Scan for the cell matching the given text and deliver its [X, Y] coordinate at center. 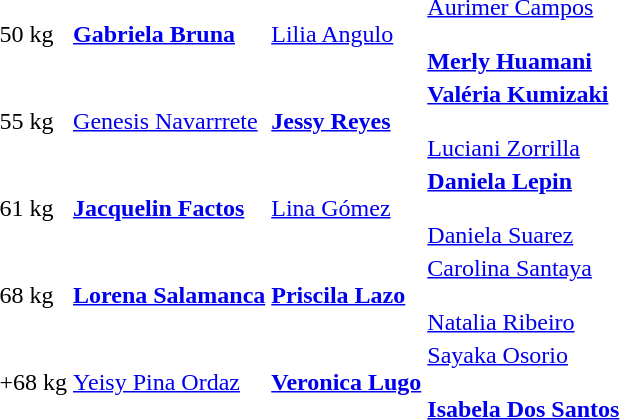
Lorena Salamanca [170, 295]
Lina Gómez [346, 208]
Jacquelin Factos [170, 208]
Priscila Lazo [346, 295]
Jessy Reyes [346, 121]
Genesis Navarrrete [170, 121]
